Return (X, Y) of the center of cell containing provided text 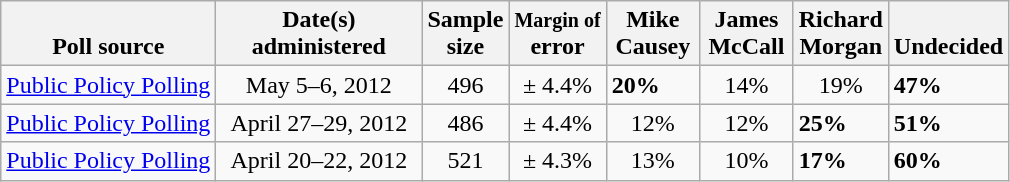
JamesMcCall (747, 34)
± 4.3% (558, 161)
Undecided (948, 34)
13% (653, 161)
60% (948, 161)
Date(s)administered (319, 34)
April 27–29, 2012 (319, 123)
496 (466, 85)
Margin oferror (558, 34)
25% (840, 123)
MikeCausey (653, 34)
14% (747, 85)
17% (840, 161)
20% (653, 85)
April 20–22, 2012 (319, 161)
May 5–6, 2012 (319, 85)
521 (466, 161)
RichardMorgan (840, 34)
51% (948, 123)
Samplesize (466, 34)
486 (466, 123)
19% (840, 85)
10% (747, 161)
47% (948, 85)
Poll source (108, 34)
